Find where the given text appears and provide that cell's center as [X, Y] coordinate. 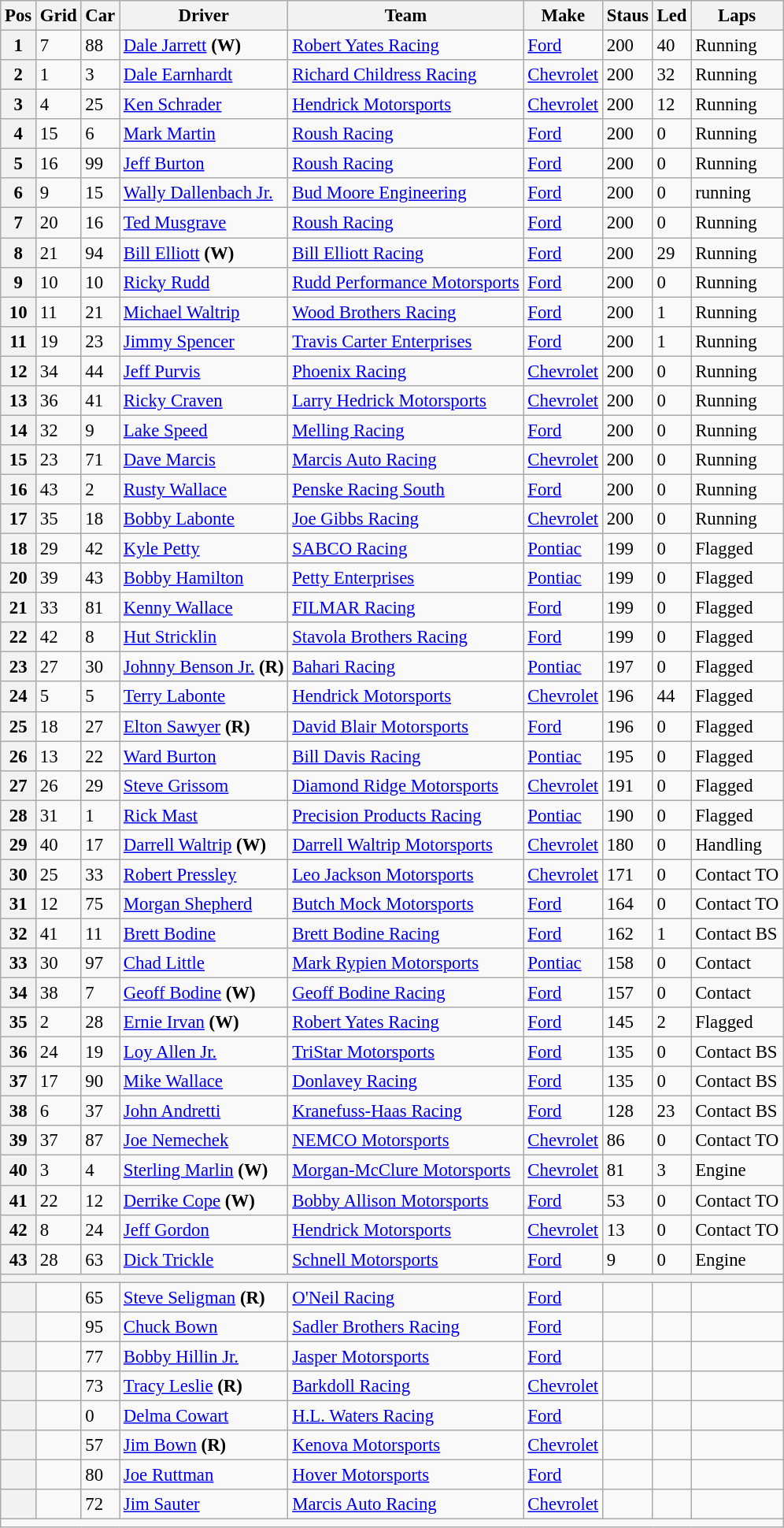
Joe Ruttman [204, 1475]
Bobby Hamilton [204, 578]
75 [101, 904]
Wood Brothers Racing [406, 312]
191 [627, 785]
63 [101, 1259]
Led [672, 16]
Joe Nemechek [204, 1141]
Rick Mast [204, 815]
Jim Sauter [204, 1504]
Dale Earnhardt [204, 75]
Precision Products Racing [406, 815]
Darrell Waltrip (W) [204, 845]
Elton Sawyer (R) [204, 726]
Bud Moore Engineering [406, 193]
Delma Cowart [204, 1415]
O'Neil Racing [406, 1297]
Bobby Hillin Jr. [204, 1356]
195 [627, 756]
180 [627, 845]
Bobby Labonte [204, 519]
Darrell Waltrip Motorsports [406, 845]
77 [101, 1356]
Grid [58, 16]
Wally Dallenbach Jr. [204, 193]
Joe Gibbs Racing [406, 519]
145 [627, 1022]
Mark Martin [204, 134]
95 [101, 1327]
Brett Bodine Racing [406, 933]
Bill Elliott (W) [204, 253]
Bobby Allison Motorsports [406, 1200]
Michael Waltrip [204, 312]
Hover Motorsports [406, 1475]
99 [101, 164]
FILMAR Racing [406, 608]
Richard Childress Racing [406, 75]
Donlavey Racing [406, 1081]
Robert Pressley [204, 874]
Dave Marcis [204, 460]
Johnny Benson Jr. (R) [204, 667]
Jimmy Spencer [204, 341]
H.L. Waters Racing [406, 1415]
Make [563, 16]
97 [101, 963]
Mike Wallace [204, 1081]
71 [101, 460]
Jeff Purvis [204, 371]
157 [627, 993]
190 [627, 815]
Chuck Bown [204, 1327]
David Blair Motorsports [406, 726]
Geoff Bodine (W) [204, 993]
88 [101, 46]
Mark Rypien Motorsports [406, 963]
Kenova Motorsports [406, 1445]
Melling Racing [406, 430]
Sadler Brothers Racing [406, 1327]
128 [627, 1111]
Penske Racing South [406, 489]
164 [627, 904]
Butch Mock Motorsports [406, 904]
Loy Allen Jr. [204, 1052]
Leo Jackson Motorsports [406, 874]
Steve Grissom [204, 785]
Larry Hedrick Motorsports [406, 401]
Dick Trickle [204, 1259]
Jasper Motorsports [406, 1356]
Hut Stricklin [204, 637]
Brett Bodine [204, 933]
Petty Enterprises [406, 578]
SABCO Racing [406, 549]
Steve Seligman (R) [204, 1297]
Lake Speed [204, 430]
NEMCO Motorsports [406, 1141]
Tracy Leslie (R) [204, 1386]
Sterling Marlin (W) [204, 1170]
Laps [737, 16]
86 [627, 1141]
Ricky Craven [204, 401]
Pos [19, 16]
Ricky Rudd [204, 282]
Dale Jarrett (W) [204, 46]
Diamond Ridge Motorsports [406, 785]
Barkdoll Racing [406, 1386]
Bahari Racing [406, 667]
80 [101, 1475]
Handling [737, 845]
90 [101, 1081]
Driver [204, 16]
Travis Carter Enterprises [406, 341]
Car [101, 16]
Bill Elliott Racing [406, 253]
57 [101, 1445]
Stavola Brothers Racing [406, 637]
53 [627, 1200]
Jeff Gordon [204, 1229]
Phoenix Racing [406, 371]
14 [19, 430]
Morgan-McClure Motorsports [406, 1170]
Ted Musgrave [204, 223]
Rudd Performance Motorsports [406, 282]
Jim Bown (R) [204, 1445]
running [737, 193]
Kyle Petty [204, 549]
Chad Little [204, 963]
Schnell Motorsports [406, 1259]
Team [406, 16]
Staus [627, 16]
Kenny Wallace [204, 608]
Derrike Cope (W) [204, 1200]
Morgan Shepherd [204, 904]
162 [627, 933]
Ken Schrader [204, 105]
Terry Labonte [204, 697]
Ernie Irvan (W) [204, 1022]
72 [101, 1504]
Geoff Bodine Racing [406, 993]
John Andretti [204, 1111]
Kranefuss-Haas Racing [406, 1111]
Rusty Wallace [204, 489]
Jeff Burton [204, 164]
65 [101, 1297]
87 [101, 1141]
Ward Burton [204, 756]
73 [101, 1386]
197 [627, 667]
94 [101, 253]
171 [627, 874]
TriStar Motorsports [406, 1052]
158 [627, 963]
Bill Davis Racing [406, 756]
